Pinpoint the cell where the given text exists, returning its (X, Y) midpoint coordinate. 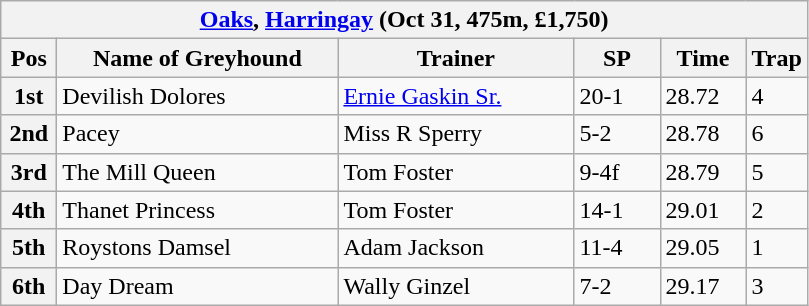
Miss R Sperry (456, 134)
28.72 (703, 96)
Wally Ginzel (456, 286)
7-2 (617, 286)
SP (617, 58)
Trainer (456, 58)
Thanet Princess (198, 210)
Trap (776, 58)
20-1 (617, 96)
1st (29, 96)
14-1 (617, 210)
Pacey (198, 134)
28.79 (703, 172)
4th (29, 210)
11-4 (617, 248)
5 (776, 172)
3 (776, 286)
5th (29, 248)
Oaks, Harringay (Oct 31, 475m, £1,750) (404, 20)
29.05 (703, 248)
Time (703, 58)
4 (776, 96)
Ernie Gaskin Sr. (456, 96)
3rd (29, 172)
2nd (29, 134)
9-4f (617, 172)
6 (776, 134)
Adam Jackson (456, 248)
5-2 (617, 134)
Pos (29, 58)
The Mill Queen (198, 172)
29.01 (703, 210)
28.78 (703, 134)
1 (776, 248)
Devilish Dolores (198, 96)
29.17 (703, 286)
Name of Greyhound (198, 58)
6th (29, 286)
Day Dream (198, 286)
2 (776, 210)
Roystons Damsel (198, 248)
